Scan for the cell matching the given text and deliver its [X, Y] coordinate at center. 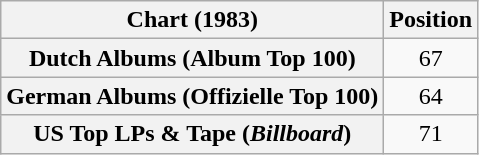
Dutch Albums (Album Top 100) [192, 58]
US Top LPs & Tape (Billboard) [192, 134]
67 [431, 58]
Position [431, 20]
71 [431, 134]
64 [431, 96]
German Albums (Offizielle Top 100) [192, 96]
Chart (1983) [192, 20]
